Output the [X, Y] coordinate of the center of the cell containing the given text.  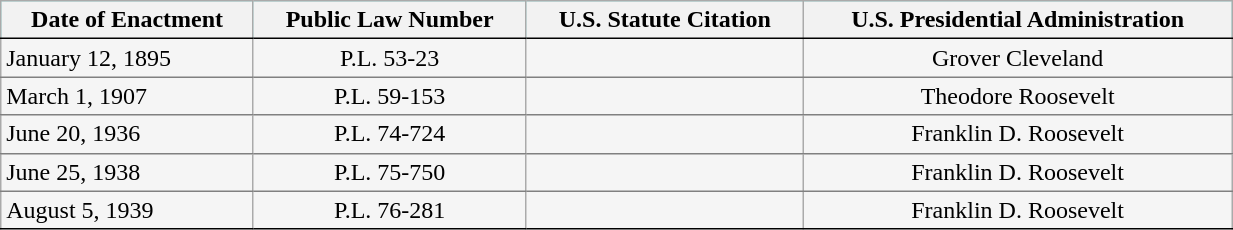
P.L. 74-724 [390, 134]
U.S. Presidential Administration [1018, 20]
March 1, 1907 [128, 96]
Theodore Roosevelt [1018, 96]
P.L. 75-750 [390, 172]
P.L. 53-23 [390, 58]
P.L. 76-281 [390, 210]
P.L. 59-153 [390, 96]
June 25, 1938 [128, 172]
June 20, 1936 [128, 134]
Public Law Number [390, 20]
Grover Cleveland [1018, 58]
Date of Enactment [128, 20]
January 12, 1895 [128, 58]
August 5, 1939 [128, 210]
U.S. Statute Citation [665, 20]
